Pinpoint the cell where the given text exists, returning its [x, y] midpoint coordinate. 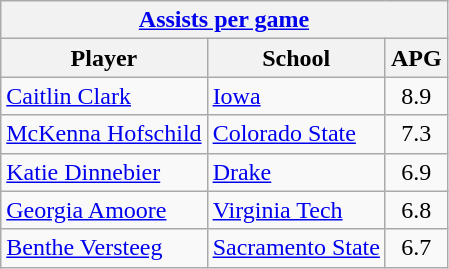
School [296, 58]
Colorado State [296, 134]
6.8 [416, 210]
APG [416, 58]
Benthe Versteeg [104, 248]
8.9 [416, 96]
Assists per game [224, 20]
7.3 [416, 134]
6.9 [416, 172]
Iowa [296, 96]
Drake [296, 172]
Katie Dinnebier [104, 172]
Georgia Amoore [104, 210]
6.7 [416, 248]
Caitlin Clark [104, 96]
Player [104, 58]
McKenna Hofschild [104, 134]
Virginia Tech [296, 210]
Sacramento State [296, 248]
